Extract the [X, Y] coordinate from the center of the cell holding the provided text.  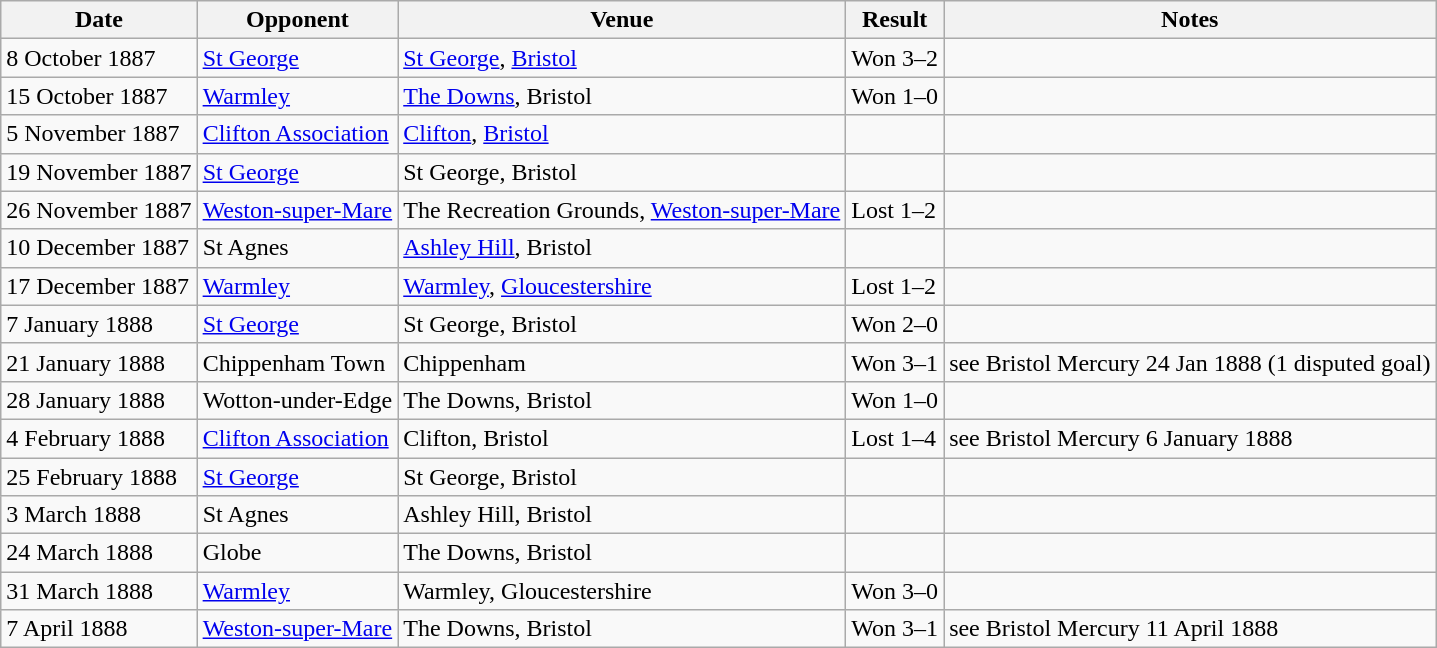
26 November 1887 [99, 210]
7 April 1888 [99, 629]
28 January 1888 [99, 400]
31 March 1888 [99, 591]
Won 3–2 [895, 58]
see Bristol Mercury 6 January 1888 [1190, 438]
Globe [298, 553]
25 February 1888 [99, 477]
19 November 1887 [99, 172]
3 March 1888 [99, 515]
5 November 1887 [99, 134]
Chippenham Town [298, 362]
Lost 1–4 [895, 438]
Won 3–0 [895, 591]
8 October 1887 [99, 58]
Notes [1190, 20]
Won 2–0 [895, 324]
10 December 1887 [99, 248]
7 January 1888 [99, 324]
15 October 1887 [99, 96]
Date [99, 20]
see Bristol Mercury 24 Jan 1888 (1 disputed goal) [1190, 362]
17 December 1887 [99, 286]
Wotton-under-Edge [298, 400]
24 March 1888 [99, 553]
see Bristol Mercury 11 April 1888 [1190, 629]
The Recreation Grounds, Weston-super-Mare [622, 210]
Venue [622, 20]
4 February 1888 [99, 438]
Chippenham [622, 362]
Result [895, 20]
Opponent [298, 20]
21 January 1888 [99, 362]
